Capture the cell that displays the provided text and extract its (x, y) central coordinate. 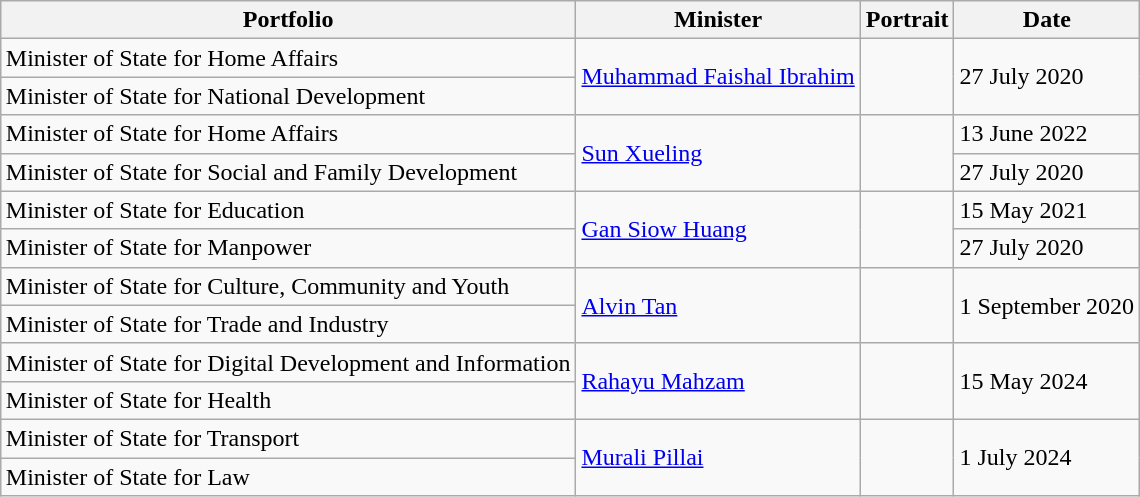
Minister of State for Digital Development and Information (288, 362)
Minister of State for Transport (288, 438)
1 July 2024 (1047, 457)
Date (1047, 20)
Portrait (907, 20)
15 May 2021 (1047, 210)
Minister of State for Culture, Community and Youth (288, 286)
Alvin Tan (718, 305)
Sun Xueling (718, 153)
Minister of State for Law (288, 477)
Minister of State for Social and Family Development (288, 172)
Minister of State for Health (288, 400)
Minister of State for National Development (288, 96)
Minister (718, 20)
1 September 2020 (1047, 305)
Rahayu Mahzam (718, 381)
Murali Pillai (718, 457)
15 May 2024 (1047, 381)
Minister of State for Manpower (288, 248)
Minister of State for Education (288, 210)
Portfolio (288, 20)
Minister of State for Trade and Industry (288, 324)
13 June 2022 (1047, 134)
Gan Siow Huang (718, 229)
Muhammad Faishal Ibrahim (718, 77)
